From the cell containing the given text, extract its center point as [x, y] coordinate. 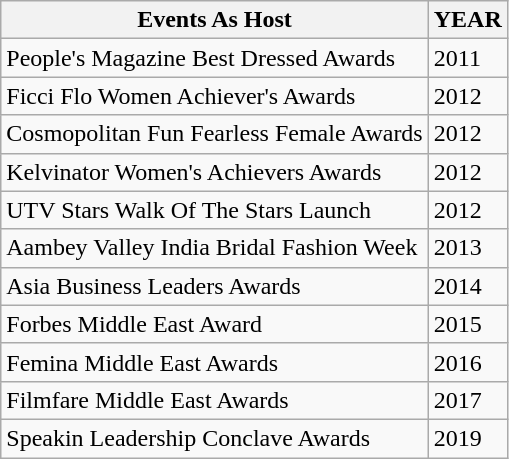
2017 [468, 400]
Kelvinator Women's Achievers Awards [215, 172]
Cosmopolitan Fun Fearless Female Awards [215, 134]
2011 [468, 58]
YEAR [468, 20]
2013 [468, 248]
Filmfare Middle East Awards [215, 400]
UTV Stars Walk Of The Stars Launch [215, 210]
Aambey Valley India Bridal Fashion Week [215, 248]
2014 [468, 286]
Femina Middle East Awards [215, 362]
Ficci Flo Women Achiever's Awards [215, 96]
Forbes Middle East Award [215, 324]
Events As Host [215, 20]
Speakin Leadership Conclave Awards [215, 438]
People's Magazine Best Dressed Awards [215, 58]
Asia Business Leaders Awards [215, 286]
2015 [468, 324]
2019 [468, 438]
2016 [468, 362]
